From the cell containing the given text, extract its center point as [X, Y] coordinate. 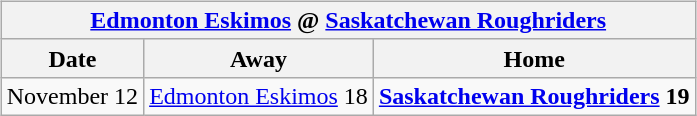
Away [259, 58]
Edmonton Eskimos 18 [259, 96]
Edmonton Eskimos @ Saskatchewan Roughriders [348, 20]
Saskatchewan Roughriders 19 [534, 96]
Home [534, 58]
Date [72, 58]
November 12 [72, 96]
